Scan for the cell matching the given text and deliver its (x, y) coordinate at center. 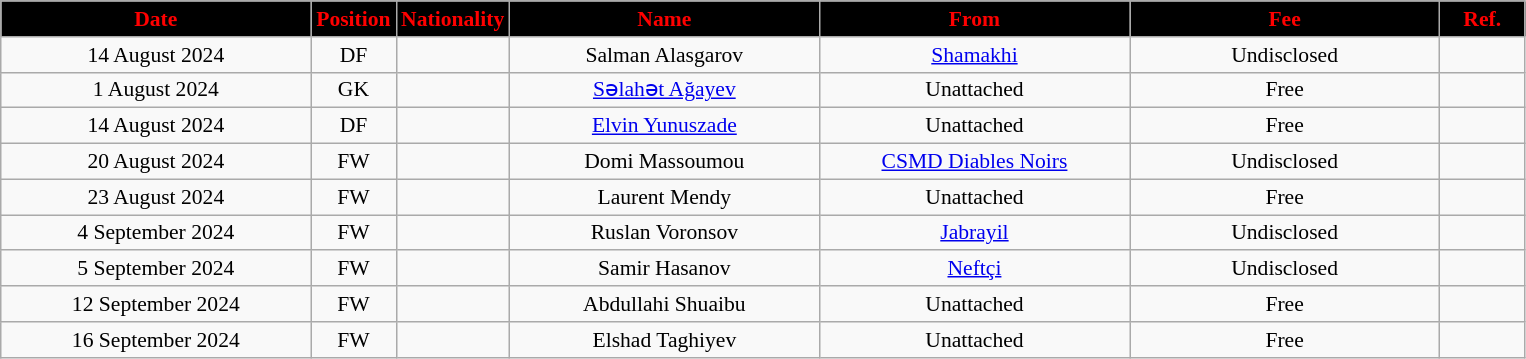
Jabrayil (974, 233)
From (974, 19)
Neftçi (974, 269)
4 September 2024 (156, 233)
12 September 2024 (156, 304)
Date (156, 19)
5 September 2024 (156, 269)
Position (354, 19)
Ruslan Voronsov (664, 233)
Domi Massoumou (664, 162)
Shamakhi (974, 55)
GK (354, 90)
Səlahət Ağayev (664, 90)
20 August 2024 (156, 162)
Fee (1285, 19)
Laurent Mendy (664, 197)
Ref. (1482, 19)
Name (664, 19)
Salman Alasgarov (664, 55)
CSMD Diables Noirs (974, 162)
Samir Hasanov (664, 269)
Nationality (452, 19)
1 August 2024 (156, 90)
Abdullahi Shuaibu (664, 304)
16 September 2024 (156, 340)
23 August 2024 (156, 197)
Elvin Yunuszade (664, 126)
Elshad Taghiyev (664, 340)
